Output the [X, Y] coordinate of the center of the cell containing the given text.  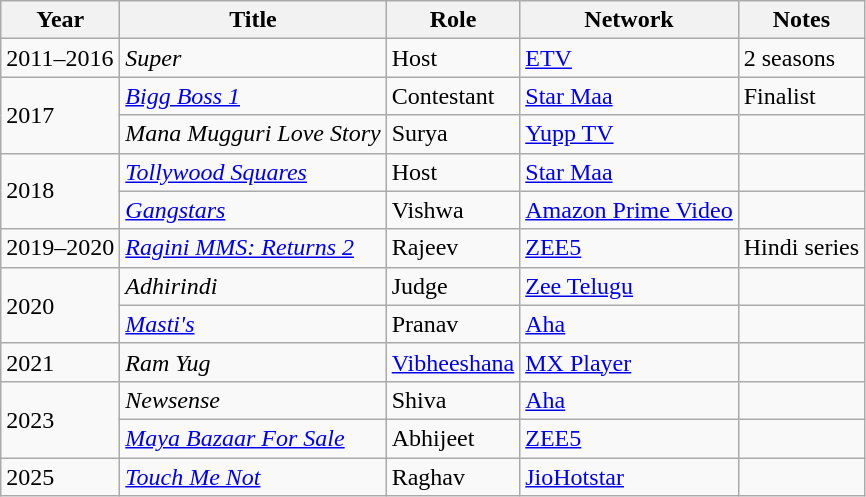
Network [629, 20]
Adhirindi [253, 286]
JioHotstar [629, 477]
Year [60, 20]
Role [453, 20]
Gangstars [253, 210]
2019–2020 [60, 248]
Mana Mugguri Love Story [253, 134]
Title [253, 20]
Ragini MMS: Returns 2 [253, 248]
Hindi series [801, 248]
2023 [60, 419]
Tollywood Squares [253, 172]
2025 [60, 477]
Contestant [453, 96]
Bigg Boss 1 [253, 96]
Vibheeshana [453, 362]
Surya [453, 134]
Yupp TV [629, 134]
Judge [453, 286]
Rajeev [453, 248]
Ram Yug [253, 362]
Touch Me Not [253, 477]
Maya Bazaar For Sale [253, 438]
2017 [60, 115]
2 seasons [801, 58]
2011–2016 [60, 58]
Shiva [453, 400]
2020 [60, 305]
Pranav [453, 324]
Abhijeet [453, 438]
2018 [60, 191]
Zee Telugu [629, 286]
Newsense [253, 400]
ETV [629, 58]
Notes [801, 20]
Vishwa [453, 210]
MX Player [629, 362]
Raghav [453, 477]
Amazon Prime Video [629, 210]
Finalist [801, 96]
2021 [60, 362]
Masti's [253, 324]
Super [253, 58]
